Determine the [X, Y] coordinate at the center of the cell enclosing the given text.  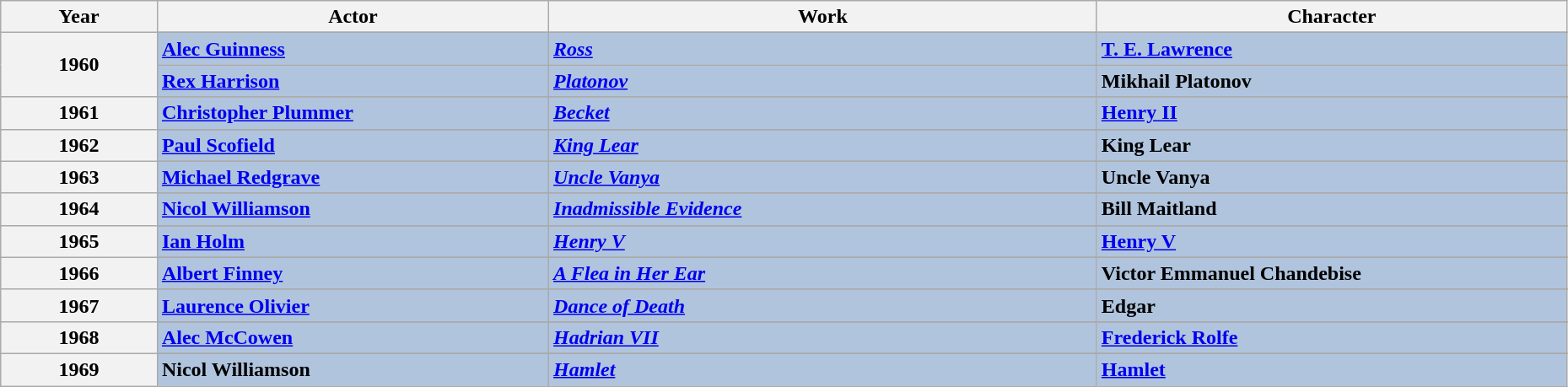
Mikhail Platonov [1331, 81]
Victor Emmanuel Chandebise [1331, 273]
1965 [79, 241]
1963 [79, 177]
Hadrian VII [823, 337]
Frederick Rolfe [1331, 337]
Alec Guinness [353, 49]
Bill Maitland [1331, 209]
Edgar [1331, 305]
Platonov [823, 81]
1967 [79, 305]
Actor [353, 17]
Work [823, 17]
Christopher Plummer [353, 113]
1969 [79, 369]
Ian Holm [353, 241]
Paul Scofield [353, 145]
1964 [79, 209]
Rex Harrison [353, 81]
Ross [823, 49]
1962 [79, 145]
Character [1331, 17]
1961 [79, 113]
Becket [823, 113]
Laurence Olivier [353, 305]
T. E. Lawrence [1331, 49]
Henry II [1331, 113]
Dance of Death [823, 305]
Albert Finney [353, 273]
1966 [79, 273]
Year [79, 17]
Inadmissible Evidence [823, 209]
Alec McCowen [353, 337]
1968 [79, 337]
Michael Redgrave [353, 177]
A Flea in Her Ear [823, 273]
1960 [79, 65]
